Return (x, y) of the center of cell containing provided text 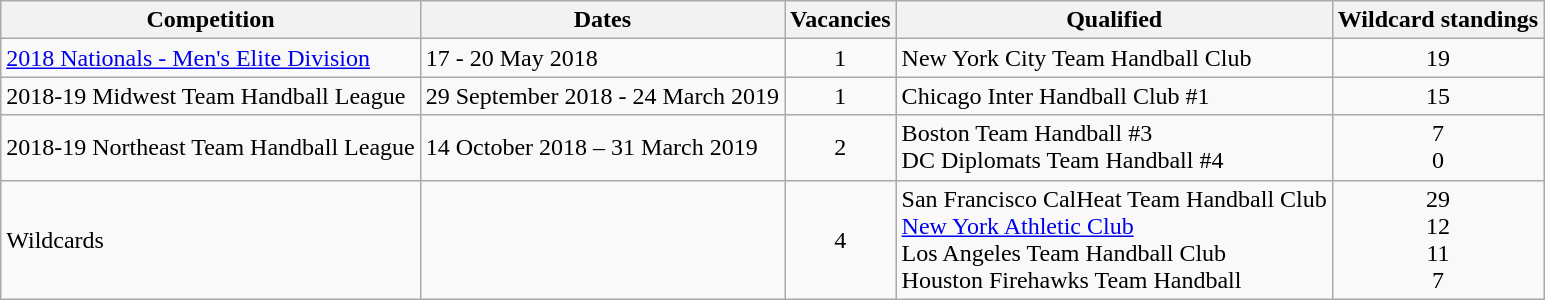
Wildcard standings (1438, 20)
70 (1438, 148)
Wildcards (210, 240)
14 October 2018 – 31 March 2019 (602, 148)
Qualified (1114, 20)
2018-19 Midwest Team Handball League (210, 96)
Dates (602, 20)
29 September 2018 - 24 March 2019 (602, 96)
4 (841, 240)
19 (1438, 58)
2018-19 Northeast Team Handball League (210, 148)
2912117 (1438, 240)
2 (841, 148)
2018 Nationals - Men's Elite Division (210, 58)
San Francisco CalHeat Team Handball ClubNew York Athletic ClubLos Angeles Team Handball ClubHouston Firehawks Team Handball (1114, 240)
Chicago Inter Handball Club #1 (1114, 96)
Vacancies (841, 20)
Competition (210, 20)
17 - 20 May 2018 (602, 58)
New York City Team Handball Club (1114, 58)
15 (1438, 96)
Boston Team Handball #3DC Diplomats Team Handball #4 (1114, 148)
